Determine the [x, y] coordinate at the center of the cell enclosing the given text.  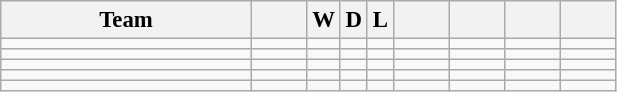
Team [126, 20]
D [354, 20]
W [324, 20]
L [380, 20]
